Scan for the cell matching the given text and deliver its (x, y) coordinate at center. 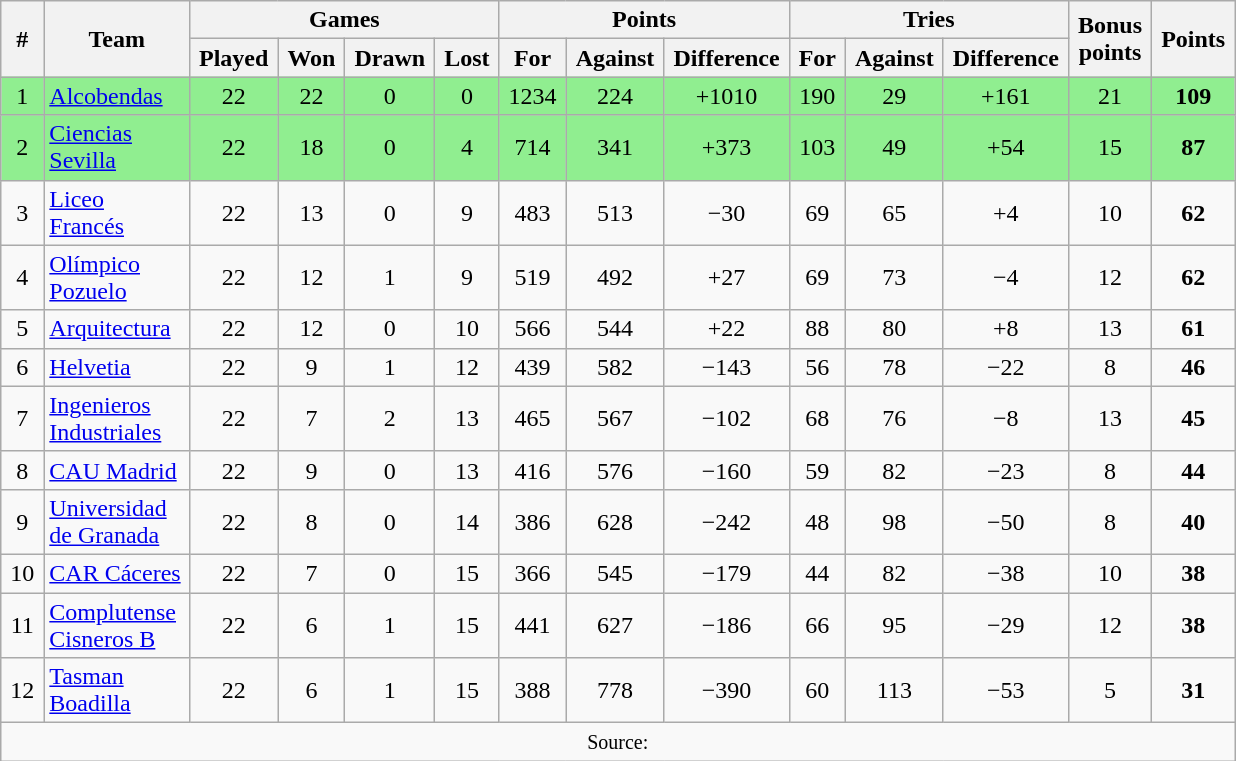
31 (1194, 690)
48 (817, 522)
−102 (726, 418)
49 (894, 148)
21 (1110, 96)
714 (532, 148)
−22 (1006, 367)
+1010 (726, 96)
Tries (928, 20)
45 (1194, 418)
513 (615, 212)
+22 (726, 329)
80 (894, 329)
778 (615, 690)
492 (615, 278)
−23 (1006, 470)
66 (817, 624)
−143 (726, 367)
Complutense Cisneros B (117, 624)
59 (817, 470)
−4 (1006, 278)
Arquitectura (117, 329)
−8 (1006, 418)
Ingenieros Industriales (117, 418)
Tasman Boadilla (117, 690)
483 (532, 212)
386 (532, 522)
+4 (1006, 212)
366 (532, 573)
Team (117, 39)
Liceo Francés (117, 212)
68 (817, 418)
CAU Madrid (117, 470)
−50 (1006, 522)
Bonuspoints (1110, 39)
Games (345, 20)
+373 (726, 148)
−186 (726, 624)
73 (894, 278)
40 (1194, 522)
87 (1194, 148)
98 (894, 522)
519 (532, 278)
61 (1194, 329)
627 (615, 624)
−30 (726, 212)
Lost (467, 58)
Won (312, 58)
60 (817, 690)
11 (22, 624)
+8 (1006, 329)
78 (894, 367)
88 (817, 329)
3 (22, 212)
1234 (532, 96)
441 (532, 624)
+54 (1006, 148)
+161 (1006, 96)
Played (234, 58)
+27 (726, 278)
109 (1194, 96)
113 (894, 690)
29 (894, 96)
341 (615, 148)
76 (894, 418)
416 (532, 470)
576 (615, 470)
Source: (618, 742)
−160 (726, 470)
582 (615, 367)
465 (532, 418)
Ciencias Sevilla (117, 148)
14 (467, 522)
Drawn (390, 58)
567 (615, 418)
−29 (1006, 624)
628 (615, 522)
56 (817, 367)
−53 (1006, 690)
103 (817, 148)
Olímpico Pozuelo (117, 278)
# (22, 39)
−38 (1006, 573)
18 (312, 148)
65 (894, 212)
Universidad de Granada (117, 522)
190 (817, 96)
95 (894, 624)
388 (532, 690)
−242 (726, 522)
545 (615, 573)
566 (532, 329)
Helvetia (117, 367)
46 (1194, 367)
224 (615, 96)
CAR Cáceres (117, 573)
544 (615, 329)
−179 (726, 573)
439 (532, 367)
−390 (726, 690)
Alcobendas (117, 96)
